Detect which cell encompasses the target text, then output its [x, y] center coordinate. 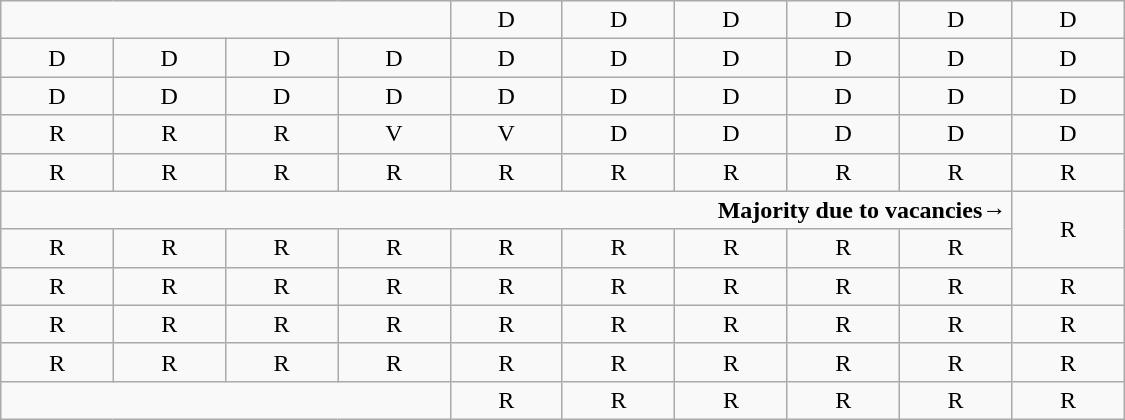
Majority due to vacancies→ [506, 210]
